Extract the [X, Y] coordinate from the center of the cell holding the provided text.  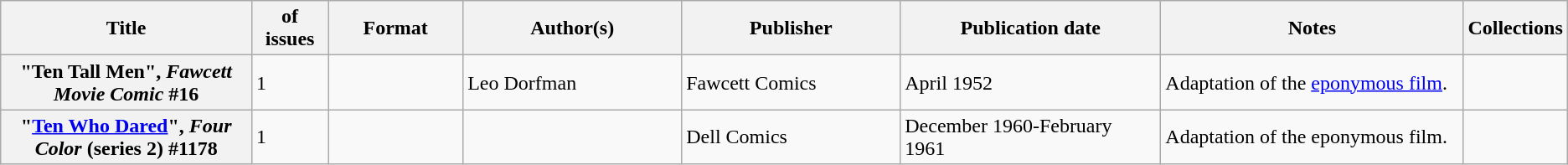
December 1960-February 1961 [1030, 137]
Dell Comics [791, 137]
Leo Dorfman [573, 82]
Format [395, 28]
"Ten Who Dared", Four Color (series 2) #1178 [126, 137]
Notes [1312, 28]
of issues [290, 28]
Fawcett Comics [791, 82]
Publisher [791, 28]
Collections [1515, 28]
Author(s) [573, 28]
April 1952 [1030, 82]
Title [126, 28]
"Ten Tall Men", Fawcett Movie Comic #16 [126, 82]
Publication date [1030, 28]
